Output the [X, Y] coordinate of the center of the cell containing the given text.  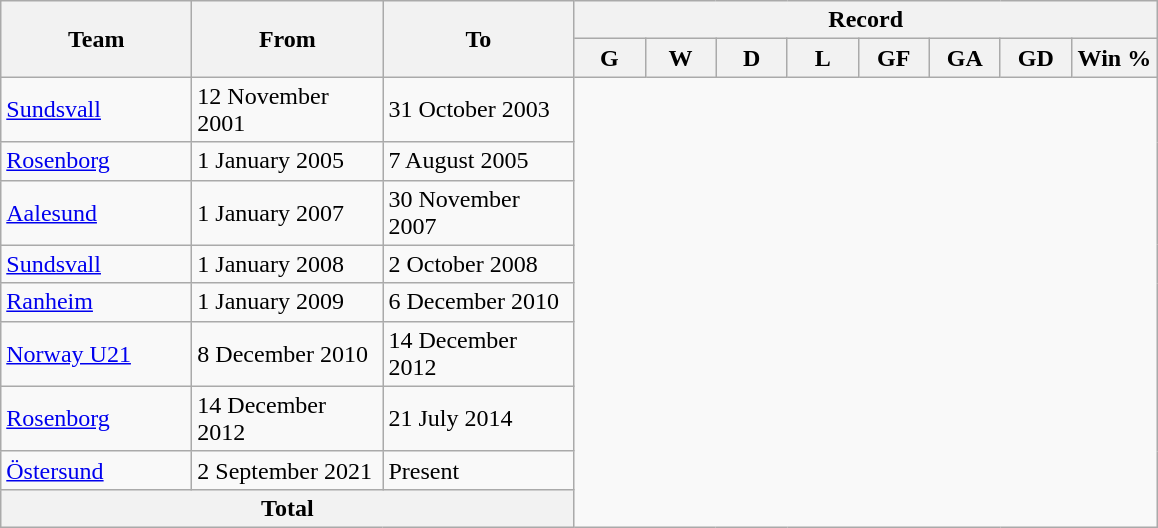
W [680, 58]
30 November 2007 [478, 212]
L [822, 58]
GF [894, 58]
1 January 2008 [288, 264]
1 January 2007 [288, 212]
Ranheim [96, 302]
G [610, 58]
8 December 2010 [288, 354]
21 July 2014 [478, 418]
GD [1036, 58]
Aalesund [96, 212]
From [288, 39]
Win % [1114, 58]
31 October 2003 [478, 110]
Present [478, 470]
12 November 2001 [288, 110]
Record [866, 20]
GA [964, 58]
6 December 2010 [478, 302]
Total [288, 508]
2 September 2021 [288, 470]
To [478, 39]
Östersund [96, 470]
Team [96, 39]
1 January 2009 [288, 302]
D [752, 58]
Norway U21 [96, 354]
1 January 2005 [288, 161]
2 October 2008 [478, 264]
7 August 2005 [478, 161]
